Find where the given text appears and provide that cell's center as [X, Y] coordinate. 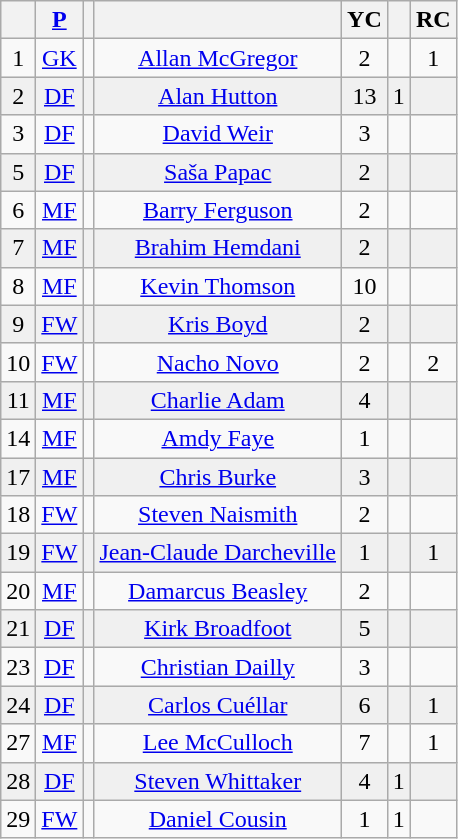
RC [433, 20]
David Weir [218, 134]
YC [365, 20]
Lee McCulloch [218, 743]
Kirk Broadfoot [218, 629]
8 [18, 286]
Daniel Cousin [218, 819]
17 [18, 477]
Alan Hutton [218, 96]
Brahim Hemdani [218, 248]
Damarcus Beasley [218, 591]
23 [18, 667]
19 [18, 553]
Charlie Adam [218, 400]
Nacho Novo [218, 362]
Kevin Thomson [218, 286]
P [60, 20]
Allan McGregor [218, 58]
Jean-Claude Darcheville [218, 553]
Barry Ferguson [218, 210]
13 [365, 96]
GK [60, 58]
29 [18, 819]
Kris Boyd [218, 324]
Amdy Faye [218, 438]
27 [18, 743]
Carlos Cuéllar [218, 705]
Steven Naismith [218, 515]
Chris Burke [218, 477]
Saša Papac [218, 172]
Steven Whittaker [218, 781]
18 [18, 515]
14 [18, 438]
9 [18, 324]
20 [18, 591]
28 [18, 781]
21 [18, 629]
11 [18, 400]
Christian Dailly [218, 667]
24 [18, 705]
